Extract the (X, Y) coordinate from the center of the cell holding the provided text.  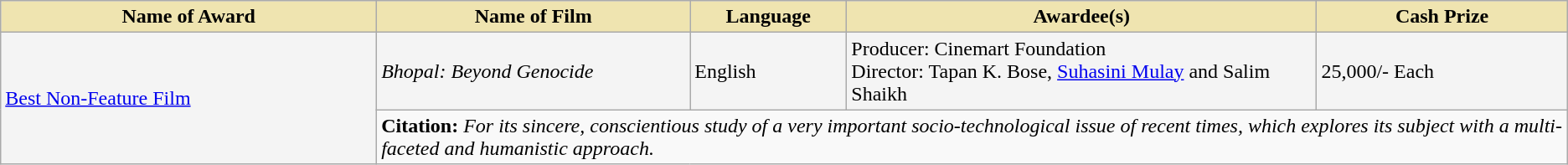
Language (769, 17)
Producer: Cinemart FoundationDirector: Tapan K. Bose, Suhasini Mulay and Salim Shaikh (1082, 71)
Best Non-Feature Film (189, 99)
Awardee(s) (1082, 17)
Name of Award (189, 17)
Cash Prize (1442, 17)
Bhopal: Beyond Genocide (534, 71)
Name of Film (534, 17)
English (769, 71)
25,000/- Each (1442, 71)
